Locate the cell with the specified text and output its (x, y) center coordinate. 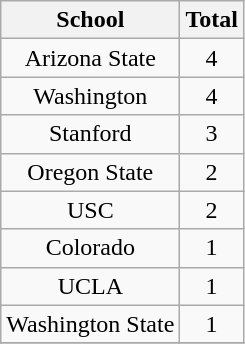
USC (90, 210)
Arizona State (90, 58)
UCLA (90, 286)
Oregon State (90, 172)
Washington (90, 96)
Stanford (90, 134)
3 (212, 134)
Washington State (90, 324)
Colorado (90, 248)
Total (212, 20)
School (90, 20)
